Pinpoint the cell where the given text exists, returning its [x, y] midpoint coordinate. 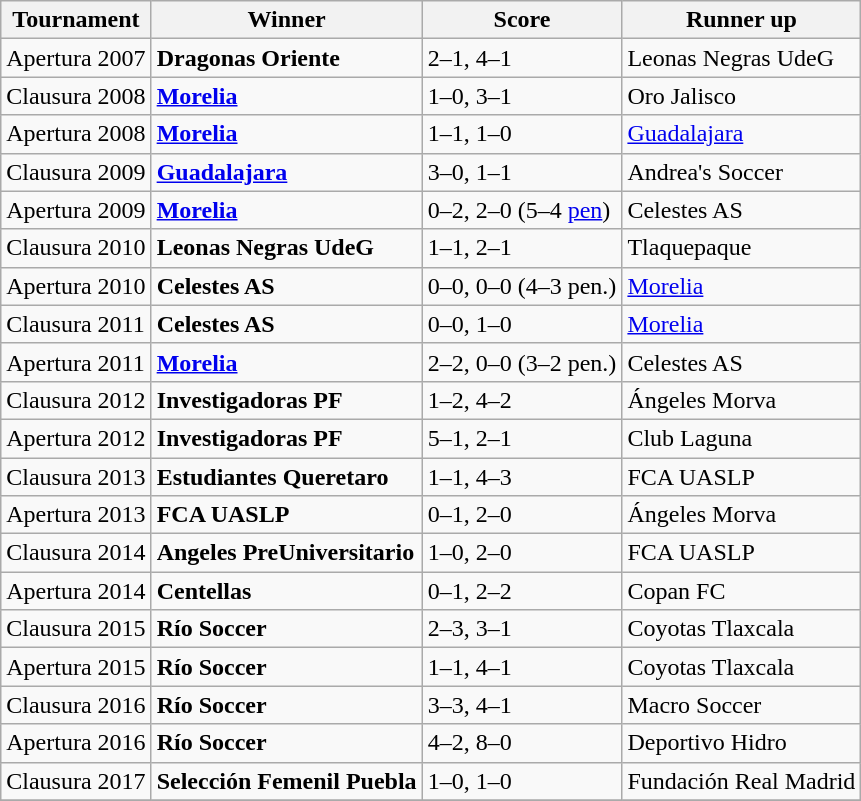
Deportivo Hidro [742, 743]
Angeles PreUniversitario [286, 553]
2–1, 4–1 [522, 58]
4–2, 8–0 [522, 743]
Apertura 2012 [76, 438]
Apertura 2013 [76, 515]
Score [522, 20]
Clausura 2014 [76, 553]
0–2, 2–0 (5–4 pen) [522, 210]
Apertura 2011 [76, 362]
0–1, 2–2 [522, 591]
Clausura 2009 [76, 172]
0–1, 2–0 [522, 515]
Clausura 2012 [76, 400]
1–0, 1–0 [522, 781]
Clausura 2011 [76, 324]
3–0, 1–1 [522, 172]
Club Laguna [742, 438]
Apertura 2016 [76, 743]
1–0, 3–1 [522, 96]
Copan FC [742, 591]
5–1, 2–1 [522, 438]
Oro Jalisco [742, 96]
Clausura 2013 [76, 477]
Tournament [76, 20]
1–1, 2–1 [522, 248]
1–2, 4–2 [522, 400]
3–3, 4–1 [522, 705]
Clausura 2016 [76, 705]
1–1, 4–1 [522, 667]
Dragonas Oriente [286, 58]
1–0, 2–0 [522, 553]
Andrea's Soccer [742, 172]
Apertura 2007 [76, 58]
1–1, 1–0 [522, 134]
Clausura 2017 [76, 781]
Macro Soccer [742, 705]
Clausura 2010 [76, 248]
Winner [286, 20]
Apertura 2014 [76, 591]
Centellas [286, 591]
2–3, 3–1 [522, 629]
2–2, 0–0 (3–2 pen.) [522, 362]
Fundación Real Madrid [742, 781]
0–0, 1–0 [522, 324]
Apertura 2015 [76, 667]
Runner up [742, 20]
Selección Femenil Puebla [286, 781]
Estudiantes Queretaro [286, 477]
Apertura 2010 [76, 286]
Clausura 2015 [76, 629]
Apertura 2008 [76, 134]
Tlaquepaque [742, 248]
0–0, 0–0 (4–3 pen.) [522, 286]
1–1, 4–3 [522, 477]
Clausura 2008 [76, 96]
Apertura 2009 [76, 210]
